For the text-containing cell, return its midpoint in (x, y) coordinate format. 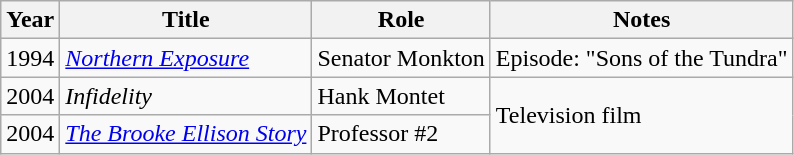
Episode: "Sons of the Tundra" (642, 58)
Hank Montet (401, 96)
Professor #2 (401, 134)
Notes (642, 20)
Year (30, 20)
The Brooke Ellison Story (186, 134)
Television film (642, 115)
Infidelity (186, 96)
Senator Monkton (401, 58)
Northern Exposure (186, 58)
Role (401, 20)
Title (186, 20)
1994 (30, 58)
